For the text-containing cell, return its midpoint in (X, Y) coordinate format. 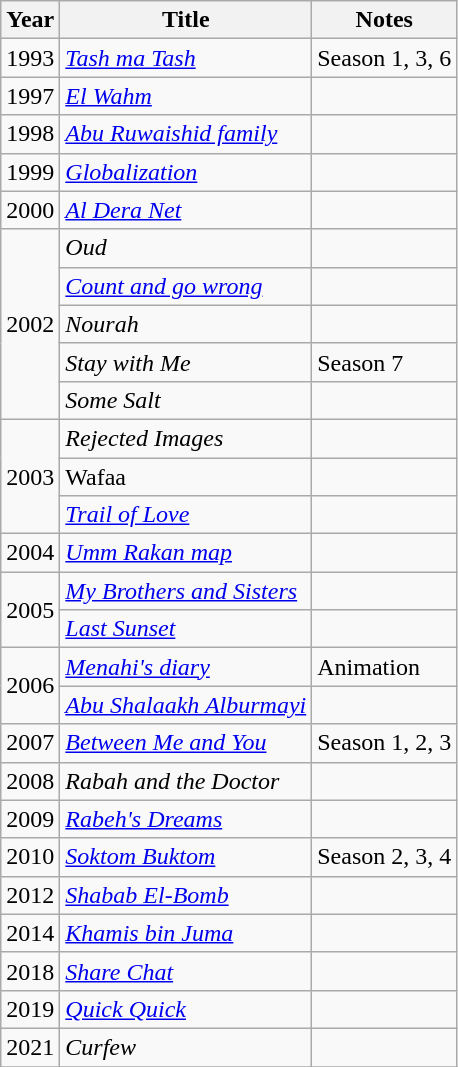
Some Salt (186, 400)
2006 (30, 686)
2019 (30, 1009)
El Wahm (186, 96)
Season 7 (384, 362)
Wafaa (186, 477)
2000 (30, 210)
2018 (30, 971)
Between Me and You (186, 743)
My Brothers and Sisters (186, 591)
2002 (30, 324)
Notes (384, 20)
Curfew (186, 1047)
Last Sunset (186, 629)
2014 (30, 933)
Share Chat (186, 971)
Khamis bin Juma (186, 933)
1993 (30, 58)
Menahi's diary (186, 667)
2009 (30, 819)
Rabeh's Dreams (186, 819)
Nourah (186, 324)
2008 (30, 781)
Quick Quick (186, 1009)
Al Dera Net (186, 210)
1998 (30, 134)
Soktom Buktom (186, 857)
Count and go wrong (186, 286)
Animation (384, 667)
2004 (30, 553)
Shabab El-Bomb (186, 895)
1997 (30, 96)
Tash ma Tash (186, 58)
2012 (30, 895)
Stay with Me (186, 362)
2010 (30, 857)
Globalization (186, 172)
Season 2, 3, 4 (384, 857)
Year (30, 20)
Trail of Love (186, 515)
2021 (30, 1047)
2007 (30, 743)
2005 (30, 610)
1999 (30, 172)
2003 (30, 476)
Oud (186, 248)
Abu Ruwaishid family (186, 134)
Rabah and the Doctor (186, 781)
Abu Shalaakh Alburmayi (186, 705)
Umm Rakan map (186, 553)
Season 1, 2, 3 (384, 743)
Title (186, 20)
Rejected Images (186, 438)
Season 1, 3, 6 (384, 58)
